Find where the given text appears and provide that cell's center as [x, y] coordinate. 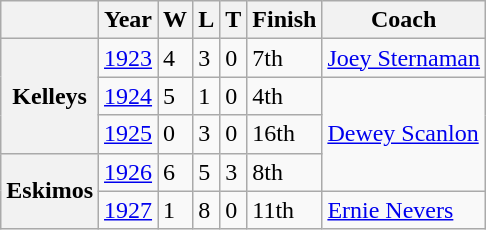
1925 [128, 134]
Finish [284, 20]
Dewey Scanlon [404, 134]
Kelleys [50, 96]
Year [128, 20]
1923 [128, 58]
T [234, 20]
6 [176, 172]
16th [284, 134]
4 [176, 58]
Coach [404, 20]
Joey Sternaman [404, 58]
Ernie Nevers [404, 210]
1926 [128, 172]
4th [284, 96]
W [176, 20]
Eskimos [50, 191]
L [206, 20]
1924 [128, 96]
1927 [128, 210]
8 [206, 210]
7th [284, 58]
11th [284, 210]
8th [284, 172]
